Scan for the cell matching the given text and deliver its [X, Y] coordinate at center. 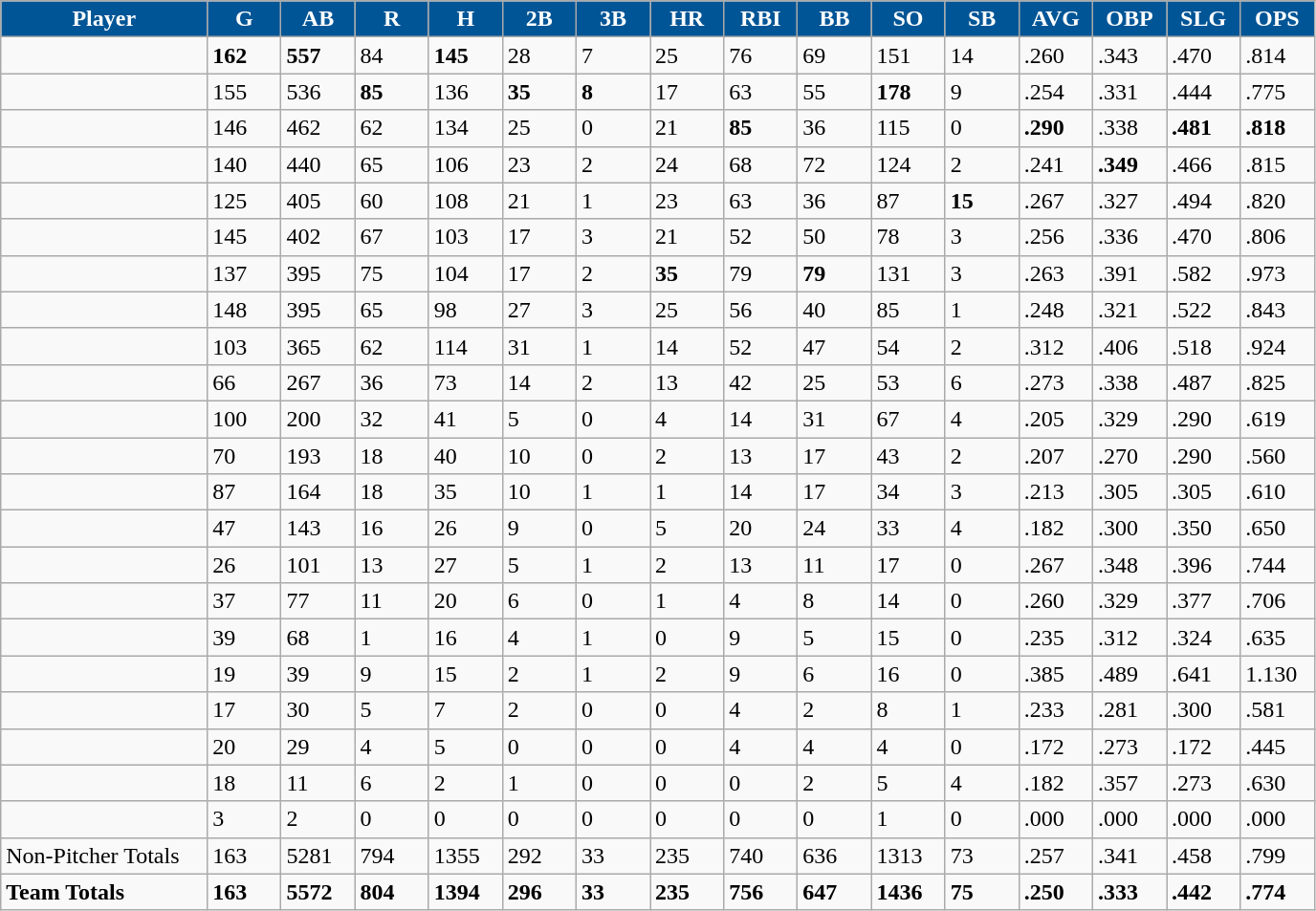
.825 [1278, 382]
.349 [1129, 164]
557 [318, 55]
.256 [1056, 237]
1355 [465, 856]
.706 [1278, 601]
155 [245, 92]
OPS [1278, 19]
740 [761, 856]
G [245, 19]
115 [909, 128]
.377 [1203, 601]
2B [539, 19]
AB [318, 19]
66 [245, 382]
3B [612, 19]
.248 [1056, 310]
.205 [1056, 419]
.560 [1278, 456]
.207 [1056, 456]
193 [318, 456]
19 [245, 674]
151 [909, 55]
.581 [1278, 710]
440 [318, 164]
.396 [1203, 565]
.775 [1278, 92]
RBI [761, 19]
.250 [1056, 892]
164 [318, 492]
402 [318, 237]
.336 [1129, 237]
50 [834, 237]
140 [245, 164]
.619 [1278, 419]
146 [245, 128]
AVG [1056, 19]
56 [761, 310]
77 [318, 601]
.391 [1129, 273]
.818 [1278, 128]
.518 [1203, 346]
R [392, 19]
136 [465, 92]
124 [909, 164]
54 [909, 346]
.357 [1129, 783]
296 [539, 892]
.350 [1203, 529]
365 [318, 346]
55 [834, 92]
.843 [1278, 310]
Player [104, 19]
1436 [909, 892]
114 [465, 346]
131 [909, 273]
536 [318, 92]
104 [465, 273]
.444 [1203, 92]
34 [909, 492]
43 [909, 456]
.257 [1056, 856]
804 [392, 892]
32 [392, 419]
60 [392, 201]
.281 [1129, 710]
.806 [1278, 237]
SB [981, 19]
Team Totals [104, 892]
78 [909, 237]
.241 [1056, 164]
.343 [1129, 55]
108 [465, 201]
.494 [1203, 201]
101 [318, 565]
.799 [1278, 856]
.270 [1129, 456]
756 [761, 892]
98 [465, 310]
69 [834, 55]
292 [539, 856]
.406 [1129, 346]
5281 [318, 856]
.635 [1278, 638]
.814 [1278, 55]
.522 [1203, 310]
.331 [1129, 92]
162 [245, 55]
.650 [1278, 529]
SLG [1203, 19]
.466 [1203, 164]
794 [392, 856]
647 [834, 892]
.341 [1129, 856]
76 [761, 55]
636 [834, 856]
.263 [1056, 273]
.630 [1278, 783]
.233 [1056, 710]
.610 [1278, 492]
29 [318, 747]
.641 [1203, 674]
.924 [1278, 346]
.481 [1203, 128]
.973 [1278, 273]
HR [687, 19]
106 [465, 164]
462 [318, 128]
267 [318, 382]
SO [909, 19]
1.130 [1278, 674]
53 [909, 382]
70 [245, 456]
137 [245, 273]
1394 [465, 892]
.385 [1056, 674]
.458 [1203, 856]
Non-Pitcher Totals [104, 856]
41 [465, 419]
.327 [1129, 201]
.815 [1278, 164]
.348 [1129, 565]
178 [909, 92]
100 [245, 419]
.820 [1278, 201]
84 [392, 55]
OBP [1129, 19]
.582 [1203, 273]
.321 [1129, 310]
72 [834, 164]
H [465, 19]
.487 [1203, 382]
.324 [1203, 638]
.774 [1278, 892]
.442 [1203, 892]
BB [834, 19]
37 [245, 601]
5572 [318, 892]
42 [761, 382]
.489 [1129, 674]
.213 [1056, 492]
143 [318, 529]
134 [465, 128]
.333 [1129, 892]
148 [245, 310]
30 [318, 710]
.254 [1056, 92]
.235 [1056, 638]
200 [318, 419]
28 [539, 55]
1313 [909, 856]
.744 [1278, 565]
405 [318, 201]
125 [245, 201]
.445 [1278, 747]
